Return [X, Y] of the center of cell containing provided text 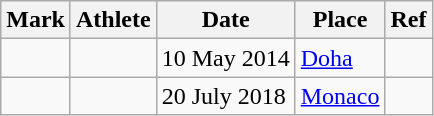
20 July 2018 [226, 96]
Date [226, 20]
Monaco [340, 96]
Doha [340, 58]
Mark [36, 20]
10 May 2014 [226, 58]
Athlete [113, 20]
Ref [408, 20]
Place [340, 20]
